Determine the (X, Y) coordinate at the center of the cell enclosing the given text.  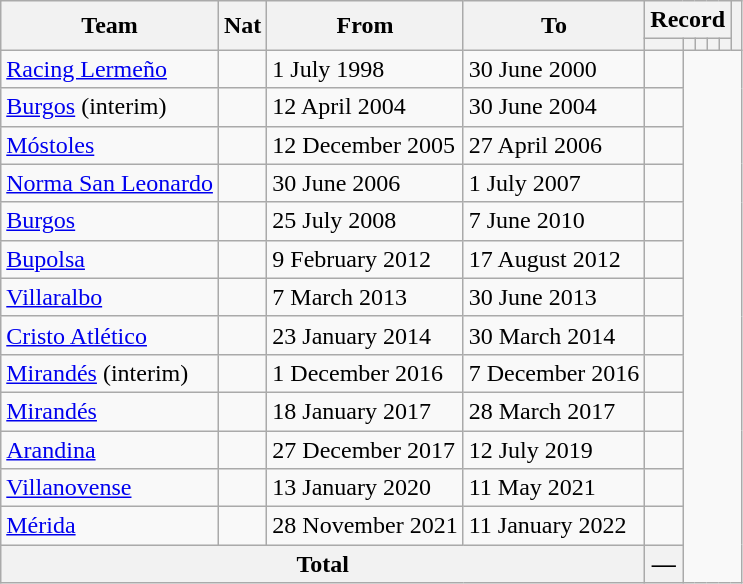
Team (110, 26)
30 June 2006 (365, 183)
Mirandés (110, 411)
Record (688, 20)
18 January 2017 (365, 411)
7 December 2016 (554, 373)
— (664, 564)
28 November 2021 (365, 526)
28 March 2017 (554, 411)
1 December 2016 (365, 373)
9 February 2012 (365, 259)
Burgos (110, 221)
7 March 2013 (365, 297)
Racing Lermeño (110, 69)
30 June 2000 (554, 69)
To (554, 26)
30 June 2013 (554, 297)
12 April 2004 (365, 107)
Cristo Atlético (110, 335)
12 July 2019 (554, 449)
11 January 2022 (554, 526)
30 March 2014 (554, 335)
Burgos (interim) (110, 107)
From (365, 26)
25 July 2008 (365, 221)
1 July 1998 (365, 69)
Total (323, 564)
Móstoles (110, 145)
23 January 2014 (365, 335)
7 June 2010 (554, 221)
12 December 2005 (365, 145)
13 January 2020 (365, 488)
Mérida (110, 526)
Norma San Leonardo (110, 183)
27 December 2017 (365, 449)
30 June 2004 (554, 107)
Nat (242, 26)
Arandina (110, 449)
Villaralbo (110, 297)
Bupolsa (110, 259)
11 May 2021 (554, 488)
Mirandés (interim) (110, 373)
17 August 2012 (554, 259)
Villanovense (110, 488)
27 April 2006 (554, 145)
1 July 2007 (554, 183)
